Determine the [X, Y] coordinate at the center of the cell enclosing the given text.  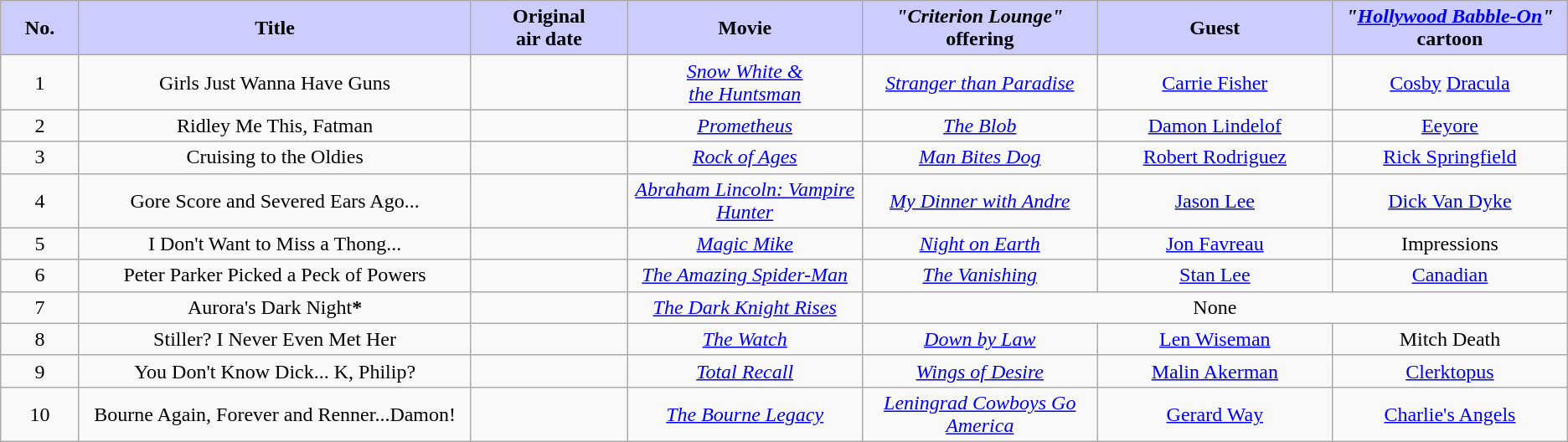
The Blob [980, 126]
Rock of Ages [745, 157]
Clerktopus [1451, 371]
Cruising to the Oldies [275, 157]
Stan Lee [1215, 275]
7 [40, 307]
Guest [1215, 28]
6 [40, 275]
Stiller? I Never Even Met Her [275, 339]
Carrie Fisher [1215, 82]
Magic Mike [745, 244]
Jon Favreau [1215, 244]
Prometheus [745, 126]
The Amazing Spider-Man [745, 275]
5 [40, 244]
1 [40, 82]
Dick Van Dyke [1451, 201]
Originalair date [549, 28]
2 [40, 126]
Ridley Me This, Fatman [275, 126]
Girls Just Wanna Have Guns [275, 82]
Rick Springfield [1451, 157]
Aurora's Dark Night* [275, 307]
You Don't Know Dick... K, Philip? [275, 371]
Malin Akerman [1215, 371]
Stranger than Paradise [980, 82]
Leningrad Cowboys Go America [980, 414]
3 [40, 157]
Damon Lindelof [1215, 126]
None [1215, 307]
Canadian [1451, 275]
Robert Rodriguez [1215, 157]
The Bourne Legacy [745, 414]
Title [275, 28]
Wings of Desire [980, 371]
Eeyore [1451, 126]
The Watch [745, 339]
Total Recall [745, 371]
4 [40, 201]
8 [40, 339]
Down by Law [980, 339]
Man Bites Dog [980, 157]
Gerard Way [1215, 414]
"Criterion Lounge" offering [980, 28]
9 [40, 371]
Peter Parker Picked a Peck of Powers [275, 275]
"Hollywood Babble-On" cartoon [1451, 28]
Len Wiseman [1215, 339]
10 [40, 414]
Mitch Death [1451, 339]
Snow White &the Huntsman [745, 82]
Bourne Again, Forever and Renner...Damon! [275, 414]
Gore Score and Severed Ears Ago... [275, 201]
Movie [745, 28]
Impressions [1451, 244]
The Dark Knight Rises [745, 307]
Night on Earth [980, 244]
Abraham Lincoln: Vampire Hunter [745, 201]
I Don't Want to Miss a Thong... [275, 244]
No. [40, 28]
Cosby Dracula [1451, 82]
The Vanishing [980, 275]
Jason Lee [1215, 201]
My Dinner with Andre [980, 201]
Charlie's Angels [1451, 414]
